Search for the cell housing the specified text and yield its [x, y] center coordinate. 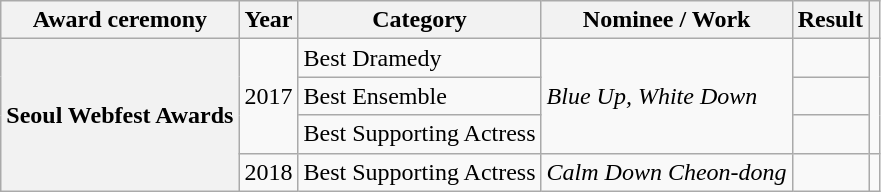
Year [268, 20]
Calm Down Cheon-dong [666, 172]
Category [420, 20]
Nominee / Work [666, 20]
Best Dramedy [420, 58]
Seoul Webfest Awards [120, 115]
2018 [268, 172]
Award ceremony [120, 20]
Blue Up, White Down [666, 96]
Best Ensemble [420, 96]
2017 [268, 96]
Result [830, 20]
